Determine the [X, Y] coordinate at the center of the cell enclosing the given text.  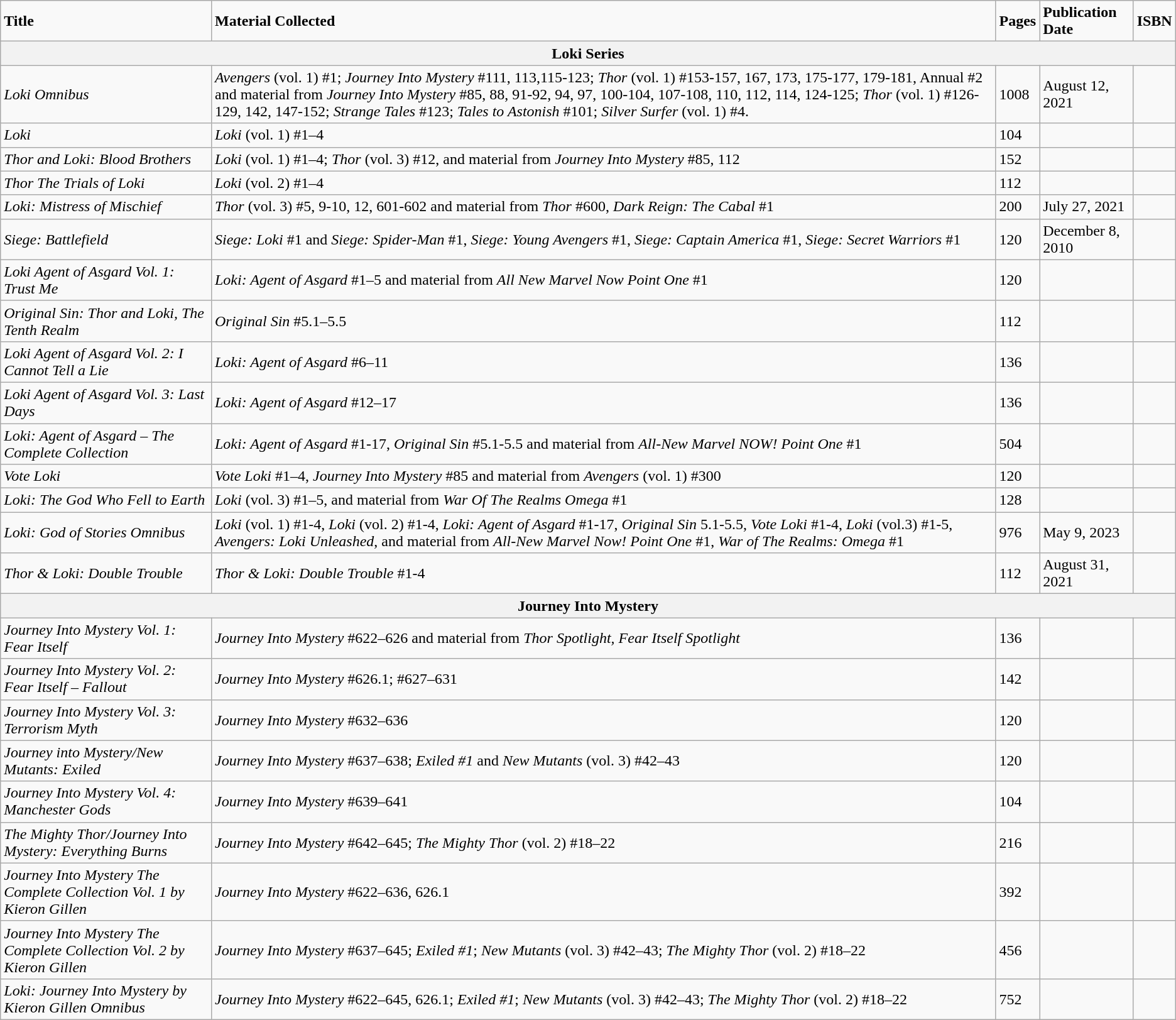
Journey Into Mystery Vol. 3: Terrorism Myth [106, 720]
Publication Date [1087, 21]
Material Collected [603, 21]
Journey Into Mystery #622–645, 626.1; Exiled #1; New Mutants (vol. 3) #42–43; The Mighty Thor (vol. 2) #18–22 [603, 999]
Loki (vol. 3) #1–5, and material from War Of The Realms Omega #1 [603, 500]
Loki Series [588, 53]
The Mighty Thor/Journey Into Mystery: Everything Burns [106, 842]
152 [1018, 159]
Thor & Loki: Double Trouble [106, 573]
Original Sin: Thor and Loki, The Tenth Realm [106, 321]
August 12, 2021 [1087, 94]
Loki: Agent of Asgard #1–5 and material from All New Marvel Now Point One #1 [603, 280]
976 [1018, 533]
July 27, 2021 [1087, 207]
Loki: Journey Into Mystery by Kieron Gillen Omnibus [106, 999]
Journey Into Mystery #639–641 [603, 802]
Journey Into Mystery Vol. 2: Fear Itself – Fallout [106, 679]
Journey Into Mystery #622–626 and material from Thor Spotlight, Fear Itself Spotlight [603, 639]
Thor The Trials of Loki [106, 183]
Loki Agent of Asgard Vol. 2: I Cannot Tell a Lie [106, 362]
200 [1018, 207]
Journey Into Mystery #626.1; #627–631 [603, 679]
Siege: Loki #1 and Siege: Spider-Man #1, Siege: Young Avengers #1, Siege: Captain America #1, Siege: Secret Warriors #1 [603, 239]
Loki: God of Stories Omnibus [106, 533]
Original Sin #5.1–5.5 [603, 321]
Pages [1018, 21]
Journey Into Mystery The Complete Collection Vol. 2 by Kieron Gillen [106, 950]
128 [1018, 500]
Loki [106, 135]
Loki Agent of Asgard Vol. 3: Last Days [106, 402]
December 8, 2010 [1087, 239]
Thor & Loki: Double Trouble #1-4 [603, 573]
Thor (vol. 3) #5, 9-10, 12, 601-602 and material from Thor #600, Dark Reign: The Cabal #1 [603, 207]
Loki (vol. 1) #1–4 [603, 135]
August 31, 2021 [1087, 573]
392 [1018, 892]
Journey Into Mystery Vol. 4: Manchester Gods [106, 802]
Journey Into Mystery #642–645; The Mighty Thor (vol. 2) #18–22 [603, 842]
Journey Into Mystery The Complete Collection Vol. 1 by Kieron Gillen [106, 892]
Loki: Agent of Asgard – The Complete Collection [106, 444]
142 [1018, 679]
Journey Into Mystery #637–638; Exiled #1 and New Mutants (vol. 3) #42–43 [603, 760]
Title [106, 21]
216 [1018, 842]
Journey Into Mystery [588, 606]
Loki: Agent of Asgard #1-17, Original Sin #5.1-5.5 and material from All-New Marvel NOW! Point One #1 [603, 444]
504 [1018, 444]
Loki Omnibus [106, 94]
ISBN [1155, 21]
Loki: Mistress of Mischief [106, 207]
752 [1018, 999]
Vote Loki [106, 476]
Journey Into Mystery Vol. 1: Fear Itself [106, 639]
Loki (vol. 1) #1–4; Thor (vol. 3) #12, and material from Journey Into Mystery #85, 112 [603, 159]
Journey Into Mystery #632–636 [603, 720]
Siege: Battlefield [106, 239]
May 9, 2023 [1087, 533]
Loki (vol. 2) #1–4 [603, 183]
Thor and Loki: Blood Brothers [106, 159]
1008 [1018, 94]
Loki: The God Who Fell to Earth [106, 500]
Loki: Agent of Asgard #6–11 [603, 362]
Loki Agent of Asgard Vol. 1: Trust Me [106, 280]
456 [1018, 950]
Journey Into Mystery #637–645; Exiled #1; New Mutants (vol. 3) #42–43; The Mighty Thor (vol. 2) #18–22 [603, 950]
Loki: Agent of Asgard #12–17 [603, 402]
Journey into Mystery/New Mutants: Exiled [106, 760]
Vote Loki #1–4, Journey Into Mystery #85 and material from Avengers (vol. 1) #300 [603, 476]
Journey Into Mystery #622–636, 626.1 [603, 892]
